Output the [X, Y] coordinate of the center of the cell containing the given text.  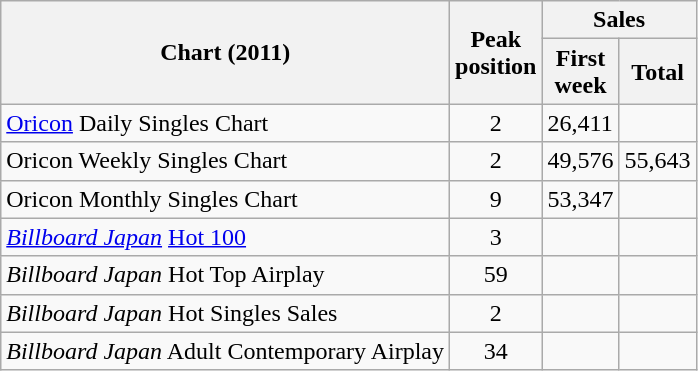
Sales [619, 20]
49,576 [580, 161]
53,347 [580, 199]
Billboard Japan Hot 100 [226, 237]
Billboard Japan Hot Top Airplay [226, 275]
Oricon Daily Singles Chart [226, 123]
26,411 [580, 123]
Billboard Japan Adult Contemporary Airplay [226, 351]
3 [496, 237]
55,643 [658, 161]
Total [658, 72]
Oricon Monthly Singles Chart [226, 199]
Billboard Japan Hot Singles Sales [226, 313]
Firstweek [580, 72]
Oricon Weekly Singles Chart [226, 161]
59 [496, 275]
Peakposition [496, 52]
9 [496, 199]
34 [496, 351]
Chart (2011) [226, 52]
